Scan for the cell matching the given text and deliver its [X, Y] coordinate at center. 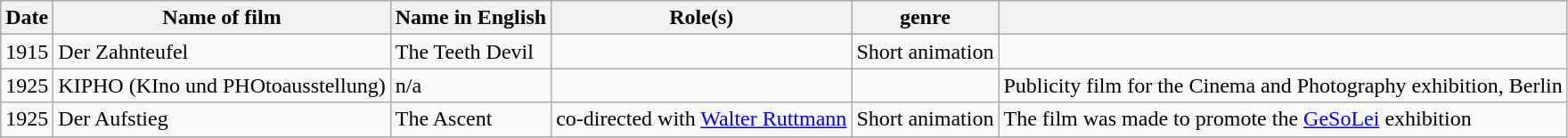
The Ascent [470, 119]
Role(s) [702, 18]
Name of film [222, 18]
Name in English [470, 18]
co-directed with Walter Ruttmann [702, 119]
KIPHO (KIno und PHOtoausstellung) [222, 85]
Publicity film for the Cinema and Photography exhibition, Berlin [1283, 85]
Der Zahnteufel [222, 52]
1915 [27, 52]
Date [27, 18]
The film was made to promote the GeSoLei exhibition [1283, 119]
Der Aufstieg [222, 119]
The Teeth Devil [470, 52]
n/a [470, 85]
genre [925, 18]
